Scan for the cell matching the given text and deliver its [X, Y] coordinate at center. 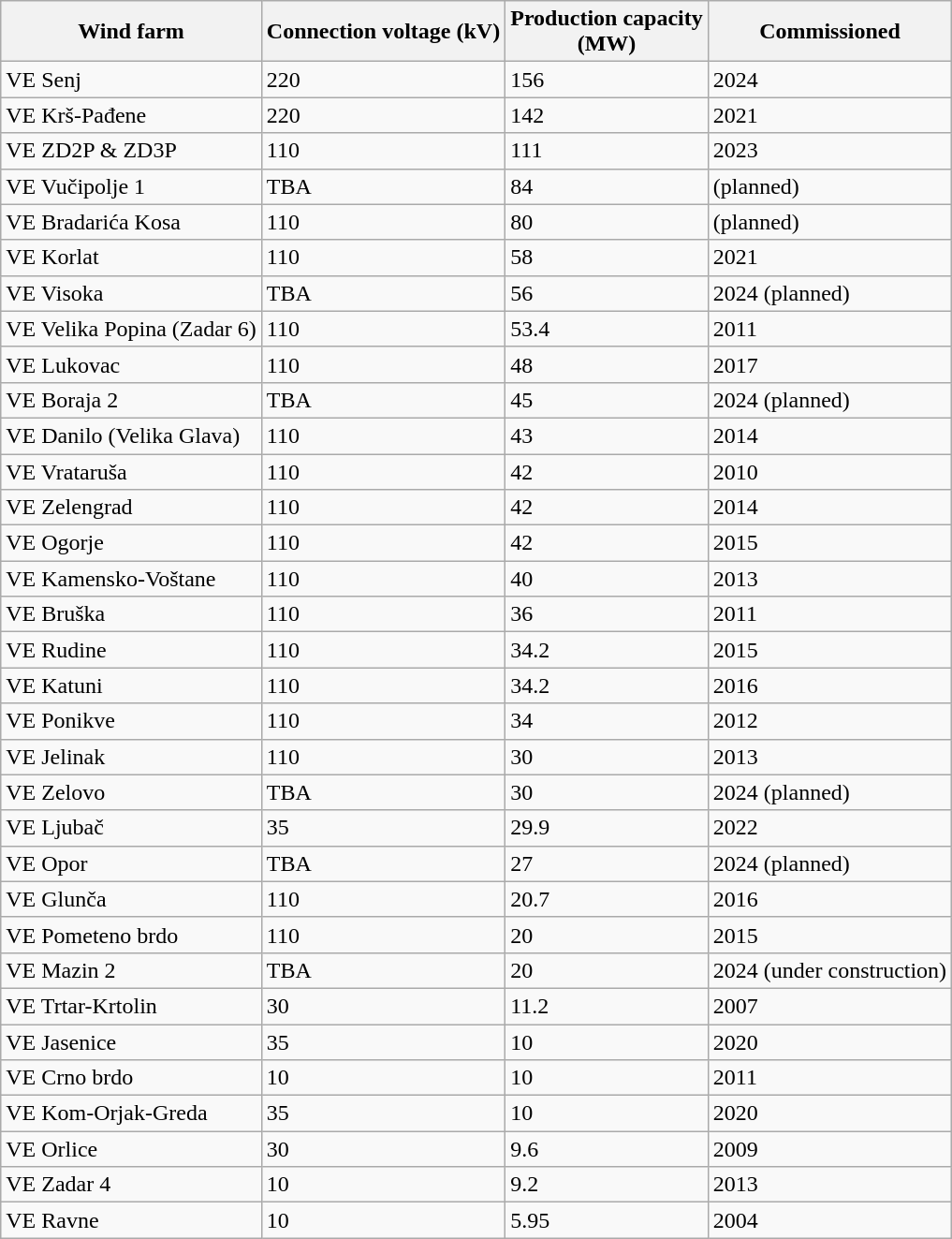
27 [607, 863]
VE Vučipolje 1 [131, 186]
VE Vrataruša [131, 471]
VE Zadar 4 [131, 1185]
VE Velika Popina (Zadar 6) [131, 329]
VE ZD2P & ZD3P [131, 151]
VE Katuni [131, 686]
9.2 [607, 1185]
43 [607, 435]
142 [607, 115]
VE Crno brdo [131, 1078]
VE Korlat [131, 258]
2007 [829, 1006]
Connection voltage (kV) [383, 32]
9.6 [607, 1149]
VE Pometeno brdo [131, 935]
VE Ponikve [131, 721]
VE Bradarića Kosa [131, 222]
2010 [829, 471]
2024 [829, 80]
VE Rudine [131, 650]
156 [607, 80]
VE Visoka [131, 293]
56 [607, 293]
40 [607, 579]
Production capacity(MW) [607, 32]
VE Ljubač [131, 828]
VE Jasenice [131, 1042]
Commissioned [829, 32]
VE Zelengrad [131, 508]
VE Mazin 2 [131, 970]
VE Krš-Pađene [131, 115]
11.2 [607, 1006]
29.9 [607, 828]
53.4 [607, 329]
84 [607, 186]
20.7 [607, 899]
34 [607, 721]
5.95 [607, 1220]
36 [607, 614]
2023 [829, 151]
VE Ogorje [131, 543]
58 [607, 258]
111 [607, 151]
VE Opor [131, 863]
VE Orlice [131, 1149]
Wind farm [131, 32]
48 [607, 364]
VE Zelovo [131, 792]
VE Lukovac [131, 364]
VE Boraja 2 [131, 400]
VE Jelinak [131, 757]
VE Bruška [131, 614]
2009 [829, 1149]
VE Kom-Orjak-Greda [131, 1114]
80 [607, 222]
VE Danilo (Velika Glava) [131, 435]
2022 [829, 828]
2017 [829, 364]
VE Glunča [131, 899]
VE Senj [131, 80]
2024 (under construction) [829, 970]
VE Kamensko-Voštane [131, 579]
VE Ravne [131, 1220]
VE Trtar-Krtolin [131, 1006]
2004 [829, 1220]
45 [607, 400]
2012 [829, 721]
